For the text-containing cell, return its midpoint in (X, Y) coordinate format. 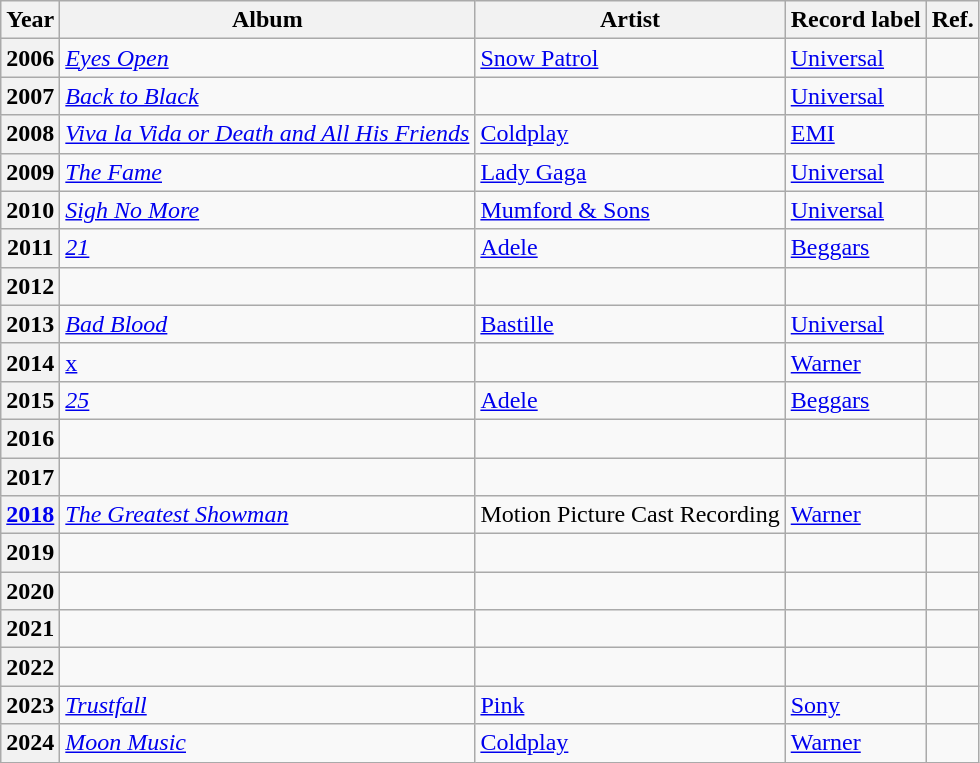
Sigh No More (268, 210)
Bastille (630, 324)
2016 (30, 438)
Sony (856, 705)
Snow Patrol (630, 58)
2022 (30, 667)
2015 (30, 400)
2007 (30, 96)
Motion Picture Cast Recording (630, 515)
EMI (856, 134)
Album (268, 20)
Pink (630, 705)
Artist (630, 20)
Ref. (952, 20)
Bad Blood (268, 324)
Moon Music (268, 743)
2017 (30, 477)
2013 (30, 324)
Record label (856, 20)
2011 (30, 248)
Back to Black (268, 96)
Viva la Vida or Death and All His Friends (268, 134)
2018 (30, 515)
The Greatest Showman (268, 515)
2020 (30, 591)
2006 (30, 58)
2008 (30, 134)
Year (30, 20)
2019 (30, 553)
Trustfall (268, 705)
2014 (30, 362)
Lady Gaga (630, 172)
Eyes Open (268, 58)
x (268, 362)
2021 (30, 629)
2010 (30, 210)
21 (268, 248)
2023 (30, 705)
2012 (30, 286)
The Fame (268, 172)
2024 (30, 743)
2009 (30, 172)
Mumford & Sons (630, 210)
25 (268, 400)
